For the text-containing cell, return its midpoint in [x, y] coordinate format. 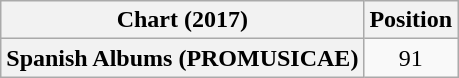
Chart (2017) [182, 20]
Spanish Albums (PROMUSICAE) [182, 58]
Position [411, 20]
91 [411, 58]
